Capture the cell that displays the provided text and extract its [x, y] central coordinate. 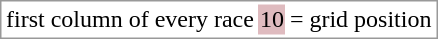
10 [272, 19]
= grid position [360, 19]
first column of every race [130, 19]
